Detect which cell encompasses the target text, then output its (x, y) center coordinate. 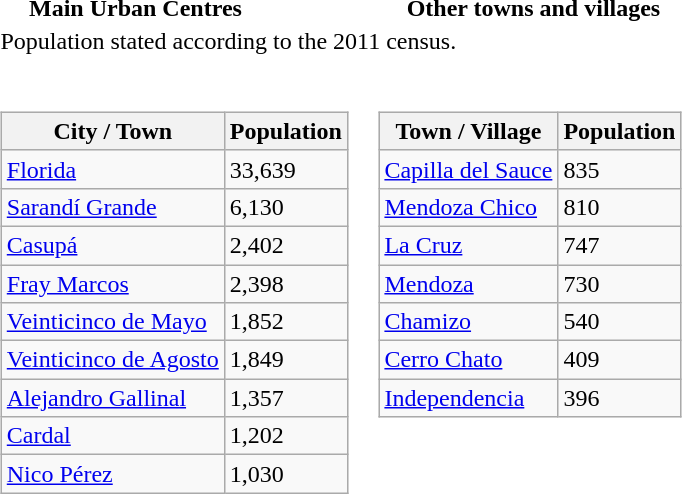
Veinticinco de Mayo (112, 322)
1,357 (286, 398)
Casupá (112, 245)
810 (620, 207)
Nico Pérez (112, 474)
540 (620, 322)
6,130 (286, 207)
1,030 (286, 474)
33,639 (286, 169)
Fray Marcos (112, 283)
Independencia (468, 398)
396 (620, 398)
2,402 (286, 245)
Mendoza (468, 283)
Mendoza Chico (468, 207)
409 (620, 360)
La Cruz (468, 245)
City / Town (112, 131)
Florida (112, 169)
Town / Village (468, 131)
1,202 (286, 436)
2,398 (286, 283)
Cardal (112, 436)
Capilla del Sauce (468, 169)
747 (620, 245)
Cerro Chato (468, 360)
1,849 (286, 360)
Chamizo (468, 322)
Veinticinco de Agosto (112, 360)
Sarandí Grande (112, 207)
730 (620, 283)
835 (620, 169)
1,852 (286, 322)
Alejandro Gallinal (112, 398)
